Locate the cell with the specified text and output its (X, Y) center coordinate. 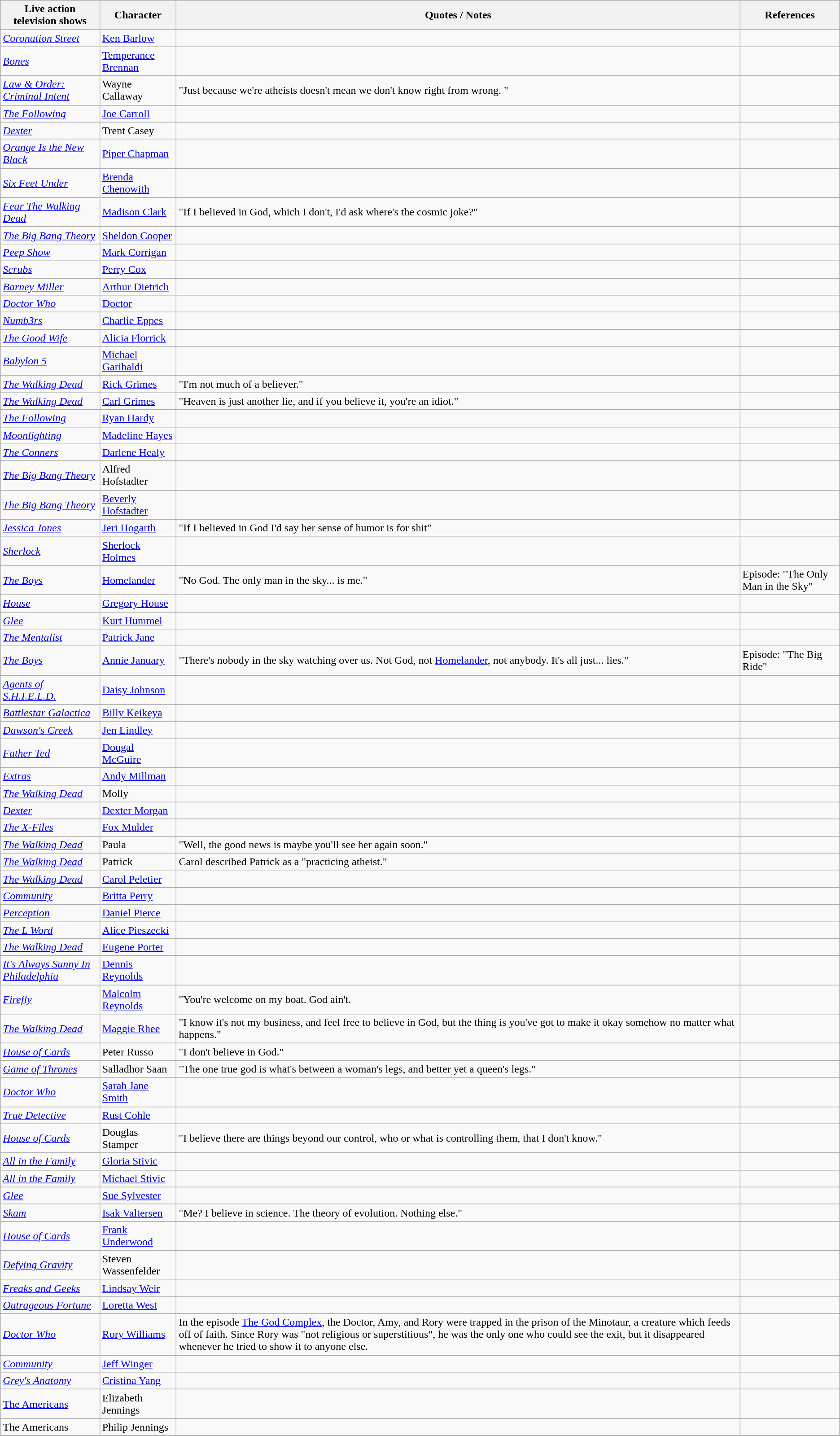
Trent Casey (138, 131)
Cristina Yang (138, 1381)
Ryan Hardy (138, 418)
Babylon 5 (50, 361)
Battlestar Galactica (50, 713)
The Conners (50, 452)
"I don't believe in God." (458, 1052)
Sarah Jane Smith (138, 1092)
Arthur Dietrich (138, 287)
Andy Millman (138, 776)
Billy Keikeya (138, 713)
Peep Show (50, 252)
Madeline Hayes (138, 435)
Malcolm Reynolds (138, 1000)
Douglas Stamper (138, 1138)
Sherlock (50, 551)
Patrick (138, 862)
Madison Clark (138, 212)
Wayne Callaway (138, 91)
Six Feet Under (50, 183)
Rust Cohle (138, 1115)
The X-Files (50, 827)
Michael Stivic (138, 1178)
Episode: "The Big Ride" (790, 661)
Gregory House (138, 603)
Carl Grimes (138, 401)
Sheldon Cooper (138, 235)
Coronation Street (50, 38)
Annie January (138, 661)
Fear The Walking Dead (50, 212)
Eugene Porter (138, 947)
"Heaven is just another lie, and if you believe it, you're an idiot." (458, 401)
Michael Garibaldi (138, 361)
Agents of S.H.I.E.L.D. (50, 690)
Brenda Chenowith (138, 183)
Quotes / Notes (458, 15)
Extras (50, 776)
Perry Cox (138, 269)
Homelander (138, 580)
Molly (138, 793)
Barney Miller (50, 287)
Elizabeth Jennings (138, 1404)
Dawson's Creek (50, 730)
The Mentalist (50, 638)
Peter Russo (138, 1052)
Dexter Morgan (138, 810)
House (50, 603)
Maggie Rhee (138, 1029)
Doctor (138, 304)
Perception (50, 913)
Piper Chapman (138, 153)
Steven Wassenfelder (138, 1265)
"Well, the good news is maybe you'll see her again soon." (458, 845)
Joe Carroll (138, 114)
Isak Valtersen (138, 1213)
Bones (50, 61)
Live action television shows (50, 15)
True Detective (50, 1115)
Law & Order: Criminal Intent (50, 91)
Daisy Johnson (138, 690)
Carol described Patrick as a "practicing atheist." (458, 862)
References (790, 15)
"I'm not much of a believer." (458, 384)
Rick Grimes (138, 384)
Lindsay Weir (138, 1288)
"I know it's not my business, and feel free to believe in God, but the thing is you've got to make it okay somehow no matter what happens." (458, 1029)
Moonlighting (50, 435)
Charlie Eppes (138, 321)
Salladhor Saan (138, 1069)
Fox Mulder (138, 827)
Daniel Pierce (138, 913)
Orange Is the New Black (50, 153)
Britta Perry (138, 896)
"If I believed in God, which I don't, I'd ask where's the cosmic joke?" (458, 212)
"You're welcome on my boat. God ain't. (458, 1000)
Outrageous Fortune (50, 1305)
Jessica Jones (50, 528)
Dennis Reynolds (138, 970)
Beverly Hofstadter (138, 504)
"There's nobody in the sky watching over us. Not God, not Homelander, not anybody. It's all just... lies." (458, 661)
The Good Wife (50, 338)
"No God. The only man in the sky... is me." (458, 580)
Kurt Hummel (138, 621)
Game of Thrones (50, 1069)
Numb3rs (50, 321)
Alice Pieszecki (138, 930)
Gloria Stivic (138, 1161)
"If I believed in God I'd say her sense of humor is for shit" (458, 528)
Jeff Winger (138, 1364)
Frank Underwood (138, 1236)
Freaks and Geeks (50, 1288)
Jeri Hogarth (138, 528)
"I believe there are things beyond our control, who or what is controlling them, that I don't know." (458, 1138)
It's Always Sunny In Philadelphia (50, 970)
Alfred Hofstadter (138, 476)
Firefly (50, 1000)
Alicia Florrick (138, 338)
Sue Sylvester (138, 1195)
Carol Peletier (138, 879)
Episode: "The Only Man in the Sky" (790, 580)
Sherlock Holmes (138, 551)
Philip Jennings (138, 1427)
Ken Barlow (138, 38)
"Just because we're atheists doesn't mean we don't know right from wrong. " (458, 91)
Mark Corrigan (138, 252)
Father Ted (50, 753)
Character (138, 15)
Rory Williams (138, 1335)
Defying Gravity (50, 1265)
Scrubs (50, 269)
"Me? I believe in science. The theory of evolution. Nothing else." (458, 1213)
Grey's Anatomy (50, 1381)
Patrick Jane (138, 638)
Dougal McGuire (138, 753)
"The one true god is what's between a woman's legs, and better yet a queen's legs." (458, 1069)
Loretta West (138, 1305)
Darlene Healy (138, 452)
The L Word (50, 930)
Temperance Brennan (138, 61)
Jen Lindley (138, 730)
Skam (50, 1213)
Paula (138, 845)
